Locate the cell with the specified text and output its [x, y] center coordinate. 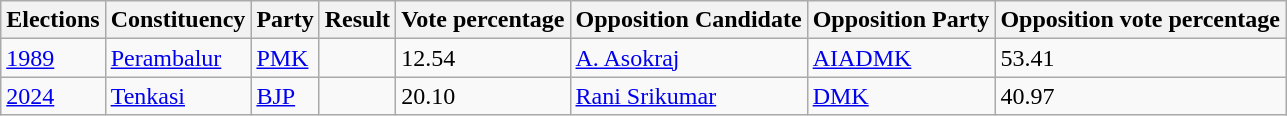
1989 [53, 58]
A. Asokraj [688, 58]
Elections [53, 20]
2024 [53, 96]
Vote percentage [483, 20]
Opposition Party [901, 20]
AIADMK [901, 58]
Constituency [178, 20]
Perambalur [178, 58]
Tenkasi [178, 96]
Opposition vote percentage [1140, 20]
Result [357, 20]
BJP [285, 96]
53.41 [1140, 58]
Rani Srikumar [688, 96]
12.54 [483, 58]
DMK [901, 96]
20.10 [483, 96]
Party [285, 20]
PMK [285, 58]
Opposition Candidate [688, 20]
40.97 [1140, 96]
